Find where the given text appears and provide that cell's center as (X, Y) coordinate. 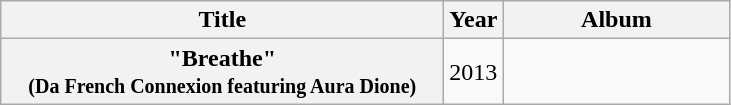
Year (474, 20)
Album (616, 20)
"Breathe"(Da French Connexion featuring Aura Dione) (222, 72)
Title (222, 20)
2013 (474, 72)
